Output the (X, Y) coordinate of the center of the cell containing the given text.  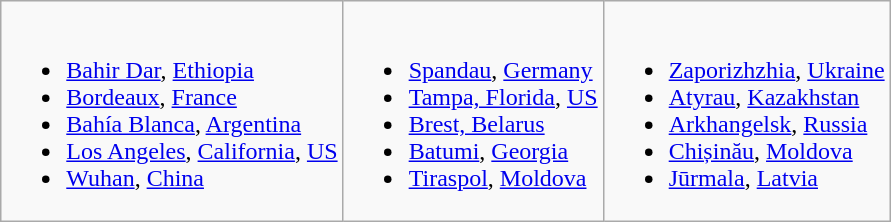
Spandau, Germany Tampa, Florida, US Brest, Belarus Batumi, Georgia Tiraspol, Moldova (473, 112)
Bahir Dar, Ethiopia Bordeaux, France Bahía Blanca, Argentina Los Angeles, California, US Wuhan, China (172, 112)
Zaporizhzhia, Ukraine Atyrau, Kazakhstan Arkhangelsk, Russia Chișinău, Moldova Jūrmala, Latvia (746, 112)
